Capture the cell that displays the provided text and extract its (x, y) central coordinate. 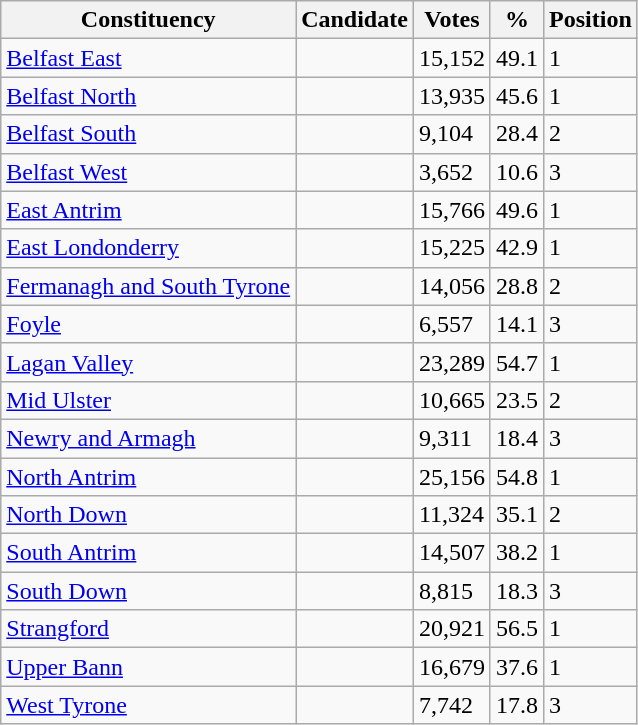
13,935 (452, 96)
Upper Bann (148, 667)
% (516, 20)
Position (591, 20)
East Londonderry (148, 248)
8,815 (452, 591)
45.6 (516, 96)
Foyle (148, 324)
11,324 (452, 515)
Newry and Armagh (148, 438)
14,056 (452, 286)
Fermanagh and South Tyrone (148, 286)
East Antrim (148, 210)
15,766 (452, 210)
23,289 (452, 362)
West Tyrone (148, 705)
North Antrim (148, 477)
42.9 (516, 248)
18.4 (516, 438)
25,156 (452, 477)
49.6 (516, 210)
10,665 (452, 400)
56.5 (516, 629)
38.2 (516, 553)
Belfast South (148, 134)
6,557 (452, 324)
16,679 (452, 667)
20,921 (452, 629)
Candidate (355, 20)
9,311 (452, 438)
9,104 (452, 134)
Belfast West (148, 172)
15,225 (452, 248)
17.8 (516, 705)
Strangford (148, 629)
3,652 (452, 172)
Belfast North (148, 96)
Belfast East (148, 58)
Mid Ulster (148, 400)
10.6 (516, 172)
Lagan Valley (148, 362)
28.8 (516, 286)
Votes (452, 20)
South Down (148, 591)
North Down (148, 515)
14,507 (452, 553)
Constituency (148, 20)
28.4 (516, 134)
15,152 (452, 58)
23.5 (516, 400)
14.1 (516, 324)
54.8 (516, 477)
South Antrim (148, 553)
54.7 (516, 362)
37.6 (516, 667)
49.1 (516, 58)
18.3 (516, 591)
7,742 (452, 705)
35.1 (516, 515)
